For the text-containing cell, return its midpoint in [x, y] coordinate format. 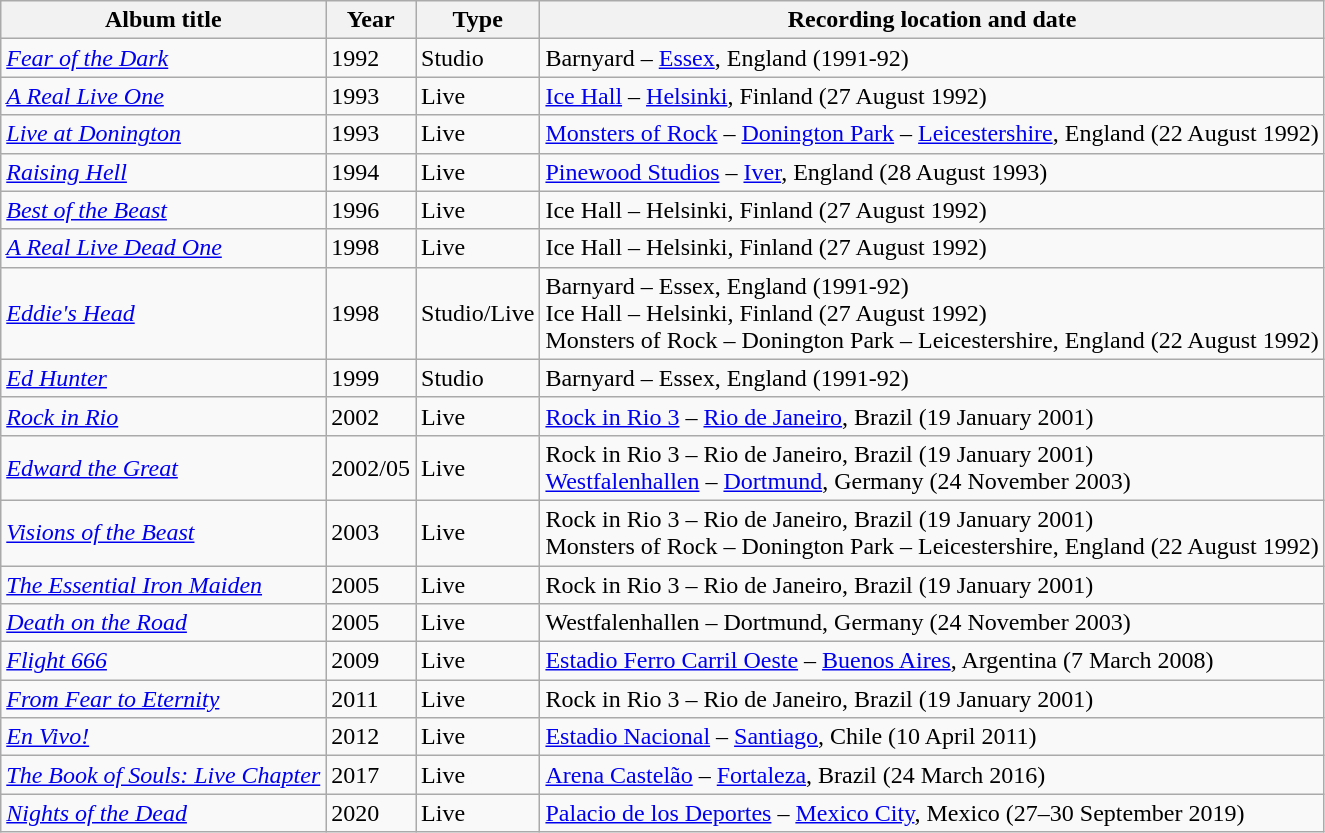
2003 [371, 532]
2012 [371, 737]
Best of the Beast [164, 210]
1994 [371, 172]
Studio/Live [478, 313]
2011 [371, 699]
Visions of the Beast [164, 532]
Album title [164, 20]
Monsters of Rock – Donington Park – Leicestershire, England (22 August 1992) [932, 134]
2017 [371, 775]
2020 [371, 813]
1992 [371, 58]
Rock in Rio [164, 416]
Arena Castelão – Fortaleza, Brazil (24 March 2016) [932, 775]
Estadio Ferro Carril Oeste – Buenos Aires, Argentina (7 March 2008) [932, 661]
Palacio de los Deportes – Mexico City, Mexico (27–30 September 2019) [932, 813]
1999 [371, 378]
Eddie's Head [164, 313]
2002/05 [371, 468]
1996 [371, 210]
Ed Hunter [164, 378]
Raising Hell [164, 172]
Type [478, 20]
A Real Live One [164, 96]
Recording location and date [932, 20]
Live at Donington [164, 134]
2002 [371, 416]
The Essential Iron Maiden [164, 585]
En Vivo! [164, 737]
Pinewood Studios – Iver, England (28 August 1993) [932, 172]
Death on the Road [164, 623]
Fear of the Dark [164, 58]
Rock in Rio 3 – Rio de Janeiro, Brazil (19 January 2001)Monsters of Rock – Donington Park – Leicestershire, England (22 August 1992) [932, 532]
From Fear to Eternity [164, 699]
Estadio Nacional – Santiago, Chile (10 April 2011) [932, 737]
Westfalenhallen – Dortmund, Germany (24 November 2003) [932, 623]
Rock in Rio 3 – Rio de Janeiro, Brazil (19 January 2001)Westfalenhallen – Dortmund, Germany (24 November 2003) [932, 468]
2009 [371, 661]
A Real Live Dead One [164, 248]
Edward the Great [164, 468]
The Book of Souls: Live Chapter [164, 775]
Year [371, 20]
Flight 666 [164, 661]
Nights of the Dead [164, 813]
